Detect which cell encompasses the target text, then output its [x, y] center coordinate. 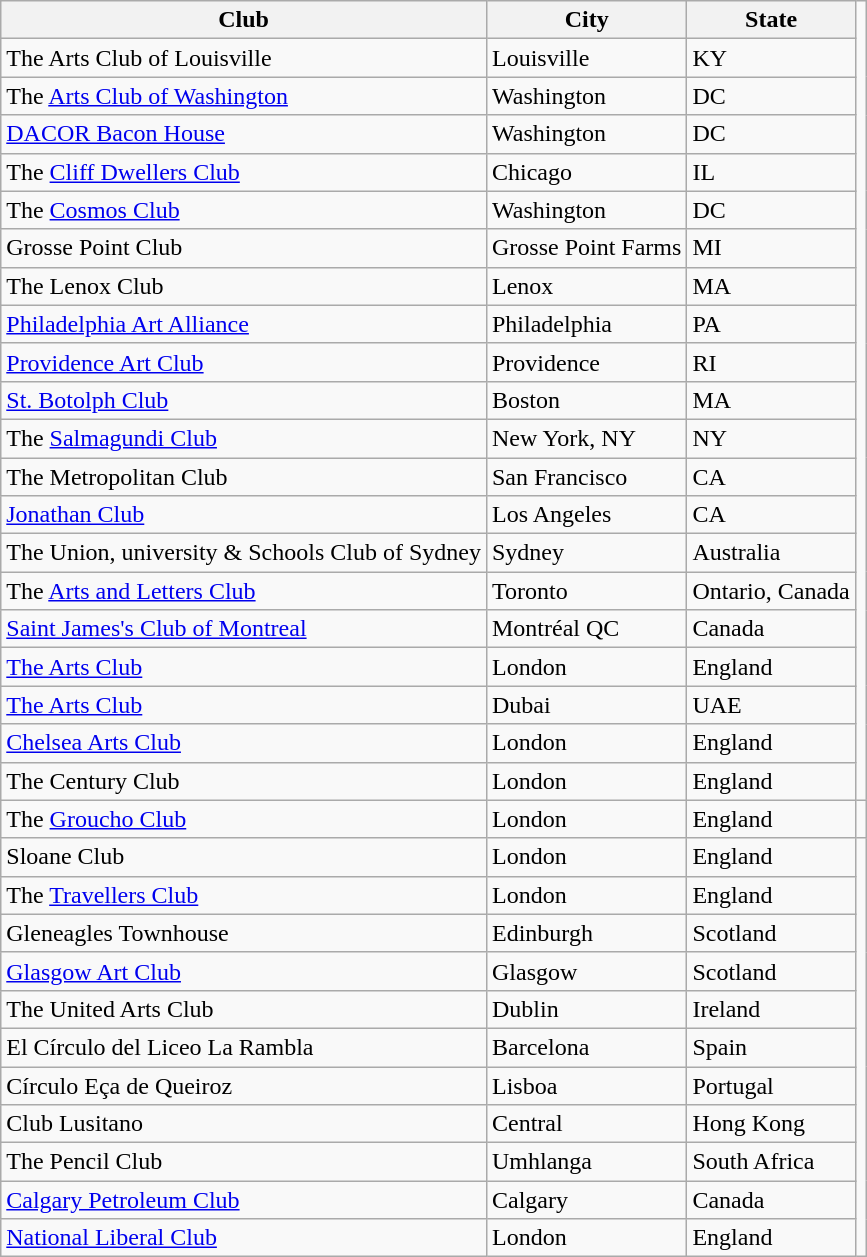
Ontario, Canada [771, 591]
Glasgow Art Club [244, 971]
Louisville [586, 58]
The Arts Club of Louisville [244, 58]
UAE [771, 705]
New York, NY [586, 438]
Dublin [586, 1009]
Edinburgh [586, 933]
Providence [586, 362]
Sloane Club [244, 857]
The Century Club [244, 781]
The Union, university & Schools Club of Sydney [244, 553]
Chelsea Arts Club [244, 743]
The Arts Club of Washington [244, 96]
Club Lusitano [244, 1124]
RI [771, 362]
The Salmagundi Club [244, 438]
National Liberal Club [244, 1238]
State [771, 20]
Toronto [586, 591]
Central [586, 1124]
Philadelphia [586, 324]
The Cliff Dwellers Club [244, 172]
DACOR Bacon House [244, 134]
The Pencil Club [244, 1162]
Lisboa [586, 1085]
Philadelphia Art Alliance [244, 324]
The Groucho Club [244, 819]
Club [244, 20]
PA [771, 324]
Spain [771, 1047]
San Francisco [586, 477]
Calgary Petroleum Club [244, 1200]
Providence Art Club [244, 362]
Ireland [771, 1009]
Chicago [586, 172]
Saint James's Club of Montreal [244, 629]
KY [771, 58]
St. Botolph Club [244, 400]
Jonathan Club [244, 515]
Dubai [586, 705]
NY [771, 438]
Montréal QC [586, 629]
Círculo Eça de Queiroz [244, 1085]
Grosse Point Farms [586, 248]
Umhlanga [586, 1162]
Hong Kong [771, 1124]
South Africa [771, 1162]
The Arts and Letters Club [244, 591]
The Metropolitan Club [244, 477]
The Cosmos Club [244, 210]
IL [771, 172]
Calgary [586, 1200]
Portugal [771, 1085]
Boston [586, 400]
Sydney [586, 553]
Gleneagles Townhouse [244, 933]
The Travellers Club [244, 895]
Lenox [586, 286]
Glasgow [586, 971]
Grosse Point Club [244, 248]
MI [771, 248]
El Círculo del Liceo La Rambla [244, 1047]
Los Angeles [586, 515]
Barcelona [586, 1047]
Australia [771, 553]
The United Arts Club [244, 1009]
City [586, 20]
The Lenox Club [244, 286]
